Return [X, Y] of the center of cell containing provided text 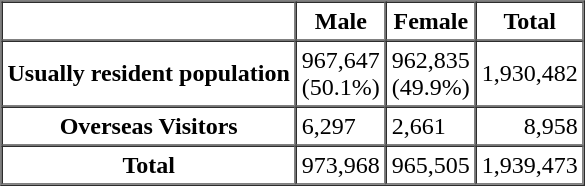
965,505 [431, 166]
967,647 (50.1%) [341, 73]
973,968 [341, 166]
1,930,482 [530, 73]
Male [341, 22]
2,661 [431, 126]
Usually resident population [149, 73]
Overseas Visitors [149, 126]
Female [431, 22]
962,835 (49.9%) [431, 73]
1,939,473 [530, 166]
8,958 [530, 126]
6,297 [341, 126]
